For the text-containing cell, return its midpoint in (x, y) coordinate format. 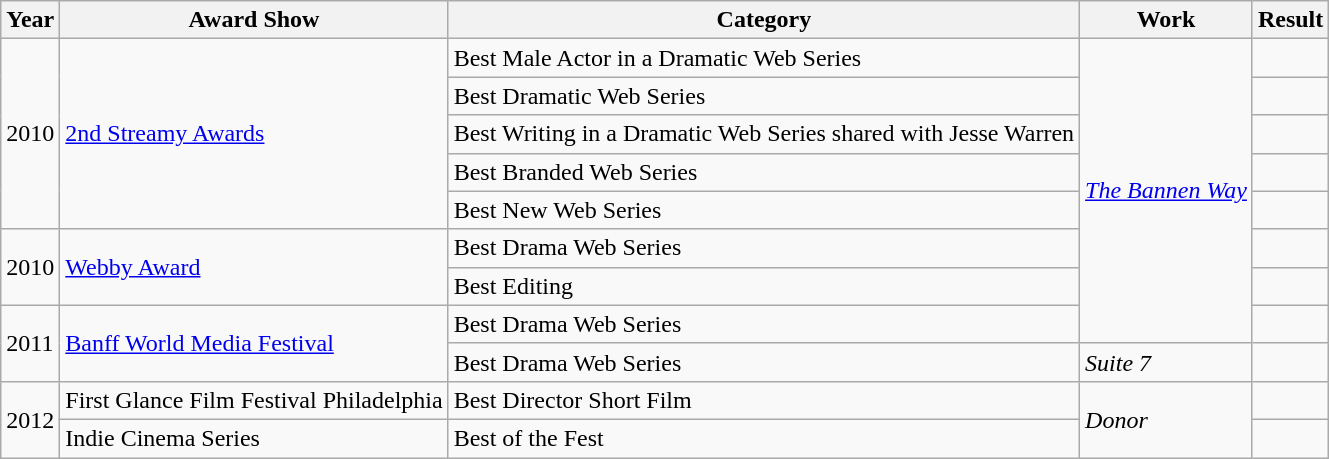
Best New Web Series (764, 210)
2011 (30, 343)
Best of the Fest (764, 438)
The Bannen Way (1166, 191)
Suite 7 (1166, 362)
Best Writing in a Dramatic Web Series shared with Jesse Warren (764, 134)
Banff World Media Festival (254, 343)
Best Director Short Film (764, 400)
Best Editing (764, 286)
2012 (30, 419)
Category (764, 20)
Work (1166, 20)
Year (30, 20)
Indie Cinema Series (254, 438)
Best Dramatic Web Series (764, 96)
Award Show (254, 20)
Best Branded Web Series (764, 172)
First Glance Film Festival Philadelphia (254, 400)
Webby Award (254, 267)
Result (1290, 20)
Donor (1166, 419)
2nd Streamy Awards (254, 134)
Best Male Actor in a Dramatic Web Series (764, 58)
